Provide the (X, Y) coordinate of the cell's center where the given text is located.  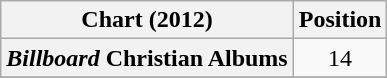
Position (340, 20)
Billboard Christian Albums (147, 58)
Chart (2012) (147, 20)
14 (340, 58)
